Find where the given text appears and provide that cell's center as [x, y] coordinate. 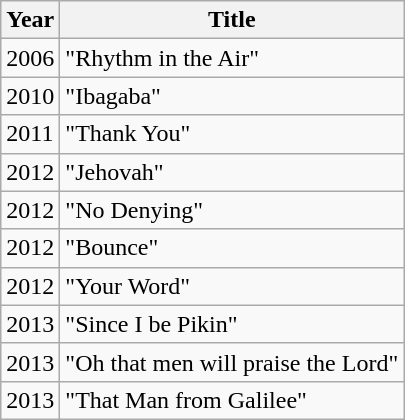
"Bounce" [232, 248]
"Ibagaba" [232, 96]
2011 [30, 134]
"Thank You" [232, 134]
"Oh that men will praise the Lord" [232, 362]
2010 [30, 96]
"Rhythm in the Air" [232, 58]
2006 [30, 58]
"No Denying" [232, 210]
"Your Word" [232, 286]
"That Man from Galilee" [232, 400]
Title [232, 20]
"Since I be Pikin" [232, 324]
Year [30, 20]
"Jehovah" [232, 172]
